Provide the [X, Y] coordinate of the cell's center where the given text is located.  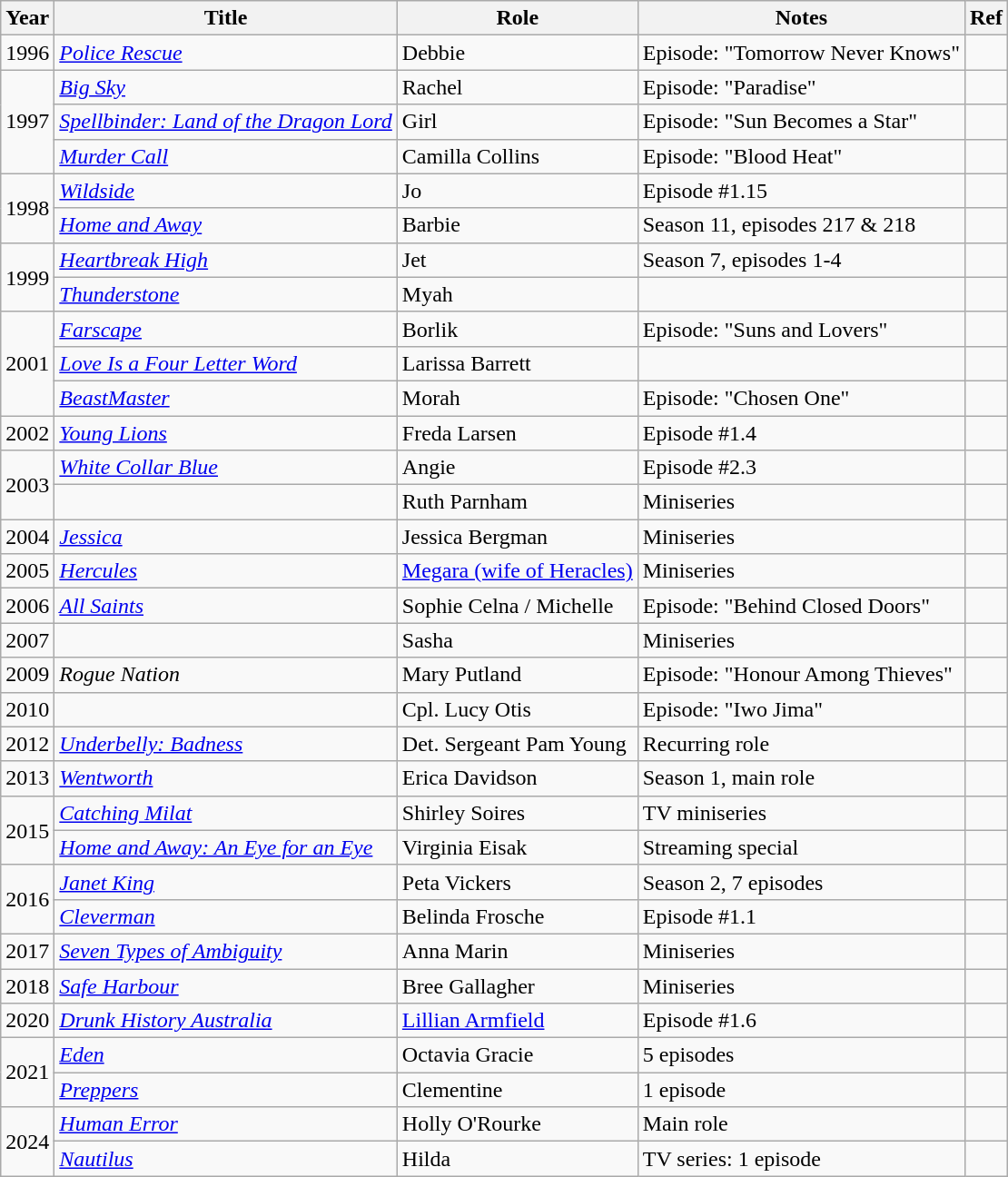
Rachel [518, 87]
Seven Types of Ambiguity [226, 951]
Notes [801, 18]
Murder Call [226, 156]
Season 2, 7 episodes [801, 882]
2005 [27, 571]
2006 [27, 606]
1999 [27, 277]
TV miniseries [801, 813]
Human Error [226, 1124]
Young Lions [226, 433]
Episode: "Tomorrow Never Knows" [801, 53]
Season 7, episodes 1-4 [801, 260]
Angie [518, 468]
Episode: "Chosen One" [801, 398]
Episode: "Paradise" [801, 87]
Ruth Parnham [518, 502]
Episode: "Blood Heat" [801, 156]
Borlik [518, 329]
Episode: "Behind Closed Doors" [801, 606]
Jessica [226, 537]
Det. Sergeant Pam Young [518, 744]
Belinda Frosche [518, 916]
Title [226, 18]
2012 [27, 744]
Debbie [518, 53]
Holly O'Rourke [518, 1124]
Season 1, main role [801, 778]
Farscape [226, 329]
2017 [27, 951]
Jessica Bergman [518, 537]
Sophie Celna / Michelle [518, 606]
2024 [27, 1142]
Wildside [226, 191]
Big Sky [226, 87]
Streaming special [801, 847]
Main role [801, 1124]
Freda Larsen [518, 433]
Larissa Barrett [518, 363]
Sasha [518, 640]
2001 [27, 363]
2020 [27, 1021]
Anna Marin [518, 951]
2009 [27, 675]
Nautilus [226, 1159]
2003 [27, 485]
Janet King [226, 882]
Episode: "Suns and Lovers" [801, 329]
Eden [226, 1055]
1 episode [801, 1090]
TV series: 1 episode [801, 1159]
Girl [518, 122]
Bree Gallagher [518, 985]
Myah [518, 294]
Episode #1.4 [801, 433]
2004 [27, 537]
2007 [27, 640]
2021 [27, 1073]
Morah [518, 398]
White Collar Blue [226, 468]
Lillian Armfield [518, 1021]
Camilla Collins [518, 156]
Episode: "Sun Becomes a Star" [801, 122]
Episode: "Iwo Jima" [801, 709]
Episode: "Honour Among Thieves" [801, 675]
Season 11, episodes 217 & 218 [801, 225]
Role [518, 18]
Clementine [518, 1090]
Megara (wife of Heracles) [518, 571]
Safe Harbour [226, 985]
2015 [27, 830]
Ref [986, 18]
Peta Vickers [518, 882]
Wentworth [226, 778]
Hercules [226, 571]
Episode #1.1 [801, 916]
Heartbreak High [226, 260]
Shirley Soires [518, 813]
Home and Away [226, 225]
1996 [27, 53]
Barbie [518, 225]
Mary Putland [518, 675]
Love Is a Four Letter Word [226, 363]
Jo [518, 191]
BeastMaster [226, 398]
1998 [27, 208]
5 episodes [801, 1055]
2010 [27, 709]
2013 [27, 778]
Thunderstone [226, 294]
2018 [27, 985]
Cleverman [226, 916]
Rogue Nation [226, 675]
Episode #1.15 [801, 191]
Erica Davidson [518, 778]
Virginia Eisak [518, 847]
Police Rescue [226, 53]
Home and Away: An Eye for an Eye [226, 847]
2002 [27, 433]
Episode #2.3 [801, 468]
Preppers [226, 1090]
All Saints [226, 606]
Catching Milat [226, 813]
Octavia Gracie [518, 1055]
Recurring role [801, 744]
Hilda [518, 1159]
Spellbinder: Land of the Dragon Lord [226, 122]
1997 [27, 122]
Jet [518, 260]
Episode #1.6 [801, 1021]
Cpl. Lucy Otis [518, 709]
Underbelly: Badness [226, 744]
2016 [27, 899]
Year [27, 18]
Drunk History Australia [226, 1021]
